Provide the (X, Y) coordinate of the cell's center where the given text is located.  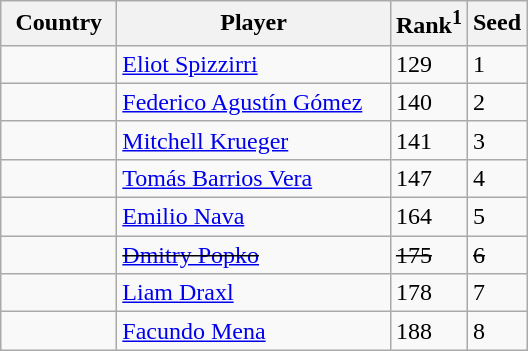
Dmitry Popko (254, 255)
1 (496, 64)
Seed (496, 24)
7 (496, 293)
6 (496, 255)
3 (496, 140)
Emilio Nava (254, 217)
4 (496, 178)
5 (496, 217)
8 (496, 331)
147 (428, 178)
Mitchell Krueger (254, 140)
188 (428, 331)
175 (428, 255)
178 (428, 293)
Federico Agustín Gómez (254, 102)
140 (428, 102)
164 (428, 217)
Eliot Spizzirri (254, 64)
Country (59, 24)
Facundo Mena (254, 331)
Tomás Barrios Vera (254, 178)
Liam Draxl (254, 293)
Rank1 (428, 24)
129 (428, 64)
2 (496, 102)
141 (428, 140)
Player (254, 24)
